Find where the given text appears and provide that cell's center as [X, Y] coordinate. 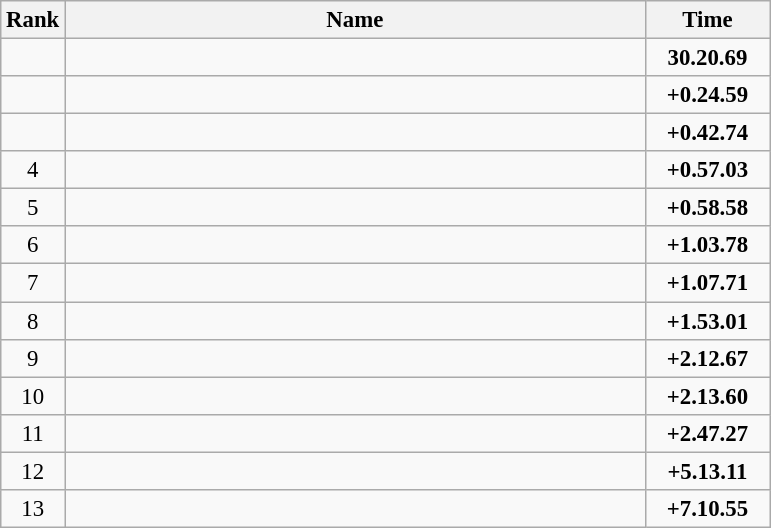
+0.57.03 [708, 170]
30.20.69 [708, 58]
+1.07.71 [708, 283]
+0.58.58 [708, 208]
+2.12.67 [708, 358]
+0.42.74 [708, 133]
9 [33, 358]
+1.03.78 [708, 245]
11 [33, 433]
Name [356, 20]
Rank [33, 20]
+1.53.01 [708, 321]
+2.47.27 [708, 433]
10 [33, 396]
6 [33, 245]
7 [33, 283]
12 [33, 471]
+5.13.11 [708, 471]
13 [33, 509]
+2.13.60 [708, 396]
4 [33, 170]
8 [33, 321]
+7.10.55 [708, 509]
+0.24.59 [708, 95]
5 [33, 208]
Time [708, 20]
